Determine the [X, Y] coordinate at the center of the cell enclosing the given text.  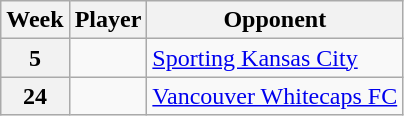
Vancouver Whitecaps FC [275, 96]
Sporting Kansas City [275, 58]
5 [35, 58]
Player [108, 20]
Week [35, 20]
Opponent [275, 20]
24 [35, 96]
